Identify which cell holds the provided text, then report its [x, y] central coordinate. 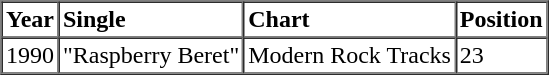
23 [501, 56]
Year [30, 20]
Position [501, 20]
Modern Rock Tracks [350, 56]
1990 [30, 56]
"Raspberry Beret" [150, 56]
Chart [350, 20]
Single [150, 20]
